Return [X, Y] of the center of cell containing provided text 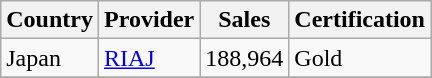
RIAJ [148, 58]
Japan [50, 58]
Provider [148, 20]
Sales [244, 20]
Certification [360, 20]
Gold [360, 58]
188,964 [244, 58]
Country [50, 20]
